Extract the [X, Y] coordinate from the center of the cell holding the provided text.  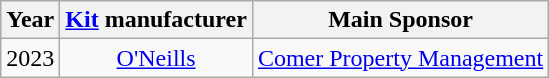
Main Sponsor [400, 20]
2023 [30, 58]
Kit manufacturer [156, 20]
O'Neills [156, 58]
Year [30, 20]
Comer Property Management [400, 58]
